Capture the cell that displays the provided text and extract its [x, y] central coordinate. 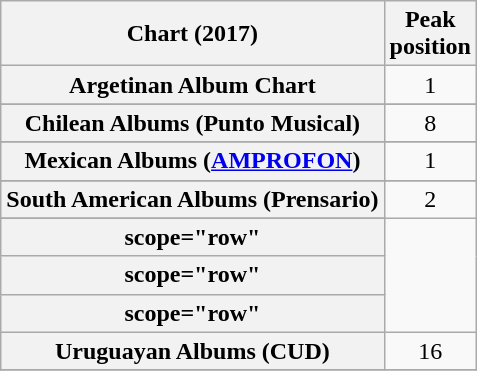
South American Albums (Prensario) [192, 199]
Argetinan Album Chart [192, 85]
Chart (2017) [192, 34]
Chilean Albums (Punto Musical) [192, 123]
Uruguayan Albums (CUD) [192, 351]
16 [430, 351]
Peak position [430, 34]
Mexican Albums (AMPROFON) [192, 161]
2 [430, 199]
8 [430, 123]
